Capture the cell that displays the provided text and extract its [x, y] central coordinate. 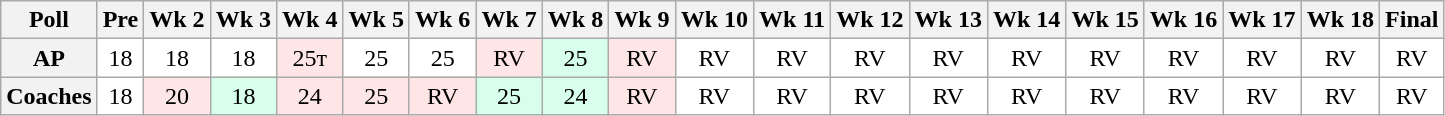
Wk 17 [1262, 20]
Coaches [49, 96]
Wk 6 [442, 20]
Wk 4 [310, 20]
Wk 10 [714, 20]
Wk 2 [177, 20]
Final [1412, 20]
Wk 12 [870, 20]
Wk 13 [948, 20]
Poll [49, 20]
Wk 5 [376, 20]
Wk 16 [1183, 20]
Wk 3 [243, 20]
Wk 14 [1026, 20]
20 [177, 96]
Wk 15 [1105, 20]
Wk 18 [1340, 20]
Pre [120, 20]
25т [310, 58]
Wk 7 [509, 20]
Wk 11 [792, 20]
Wk 9 [642, 20]
AP [49, 58]
Wk 8 [575, 20]
